Scan for the cell matching the given text and deliver its (x, y) coordinate at center. 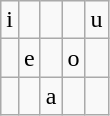
i (10, 20)
a (51, 96)
o (74, 58)
u (96, 20)
e (29, 58)
